Return the (x, y) coordinate for the center point of the cell that contains the specified text.  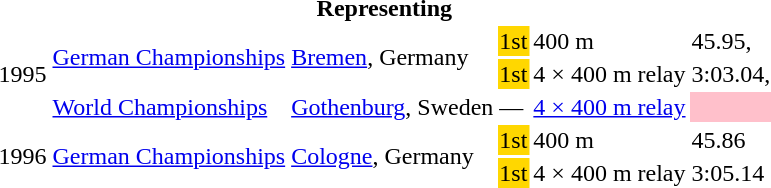
World Championships (169, 107)
Cologne, Germany (392, 156)
— (514, 107)
Bremen, Germany (392, 58)
Gothenburg, Sweden (392, 107)
